Return the [x, y] coordinate for the center point of the cell that contains the specified text.  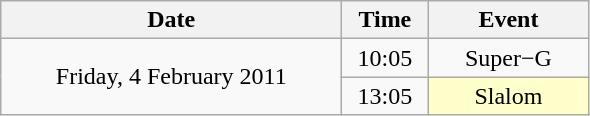
Time [385, 20]
Event [508, 20]
Super−G [508, 58]
10:05 [385, 58]
Date [172, 20]
Slalom [508, 96]
Friday, 4 February 2011 [172, 77]
13:05 [385, 96]
